Capture the cell that displays the provided text and extract its (X, Y) central coordinate. 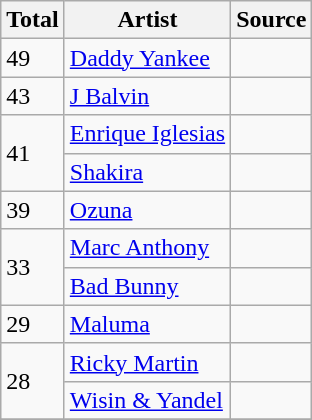
Enrique Iglesias (147, 134)
Artist (147, 20)
Ozuna (147, 210)
J Balvin (147, 96)
43 (33, 96)
Bad Bunny (147, 286)
39 (33, 210)
Daddy Yankee (147, 58)
29 (33, 324)
Ricky Martin (147, 362)
49 (33, 58)
Source (272, 20)
Marc Anthony (147, 248)
Shakira (147, 172)
33 (33, 267)
Wisin & Yandel (147, 400)
28 (33, 381)
41 (33, 153)
Total (33, 20)
Maluma (147, 324)
